Pinpoint the cell where the given text exists, returning its (x, y) midpoint coordinate. 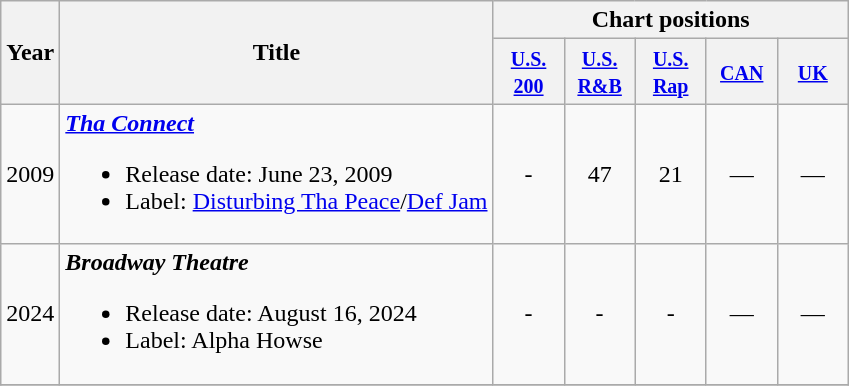
CAN (742, 72)
Title (276, 52)
U.S. 200 (528, 72)
2009 (30, 174)
Chart positions (670, 20)
47 (600, 174)
Tha ConnectRelease date: June 23, 2009Label: Disturbing Tha Peace/Def Jam (276, 174)
U.S. R&B (600, 72)
2024 (30, 314)
UK (812, 72)
U.S. Rap (670, 72)
Year (30, 52)
Broadway TheatreRelease date: August 16, 2024Label: Alpha Howse (276, 314)
21 (670, 174)
